Scan for the cell matching the given text and deliver its [X, Y] coordinate at center. 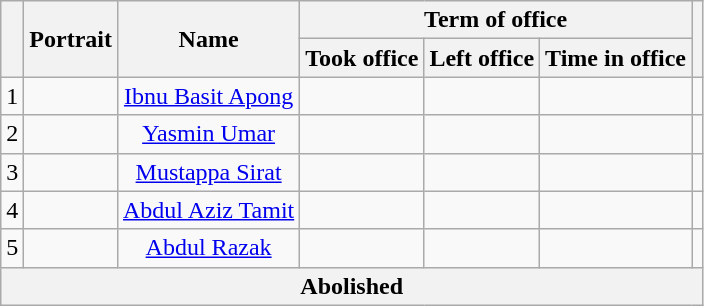
Term of office [496, 20]
Abdul Razak [208, 248]
Abdul Aziz Tamit [208, 210]
Mustappa Sirat [208, 172]
Abolished [352, 286]
Ibnu Basit Apong [208, 96]
Time in office [616, 58]
1 [12, 96]
Yasmin Umar [208, 134]
2 [12, 134]
Left office [482, 58]
Portrait [71, 39]
4 [12, 210]
5 [12, 248]
Name [208, 39]
Took office [362, 58]
3 [12, 172]
